Provide the [x, y] coordinate of the cell's center where the given text is located.  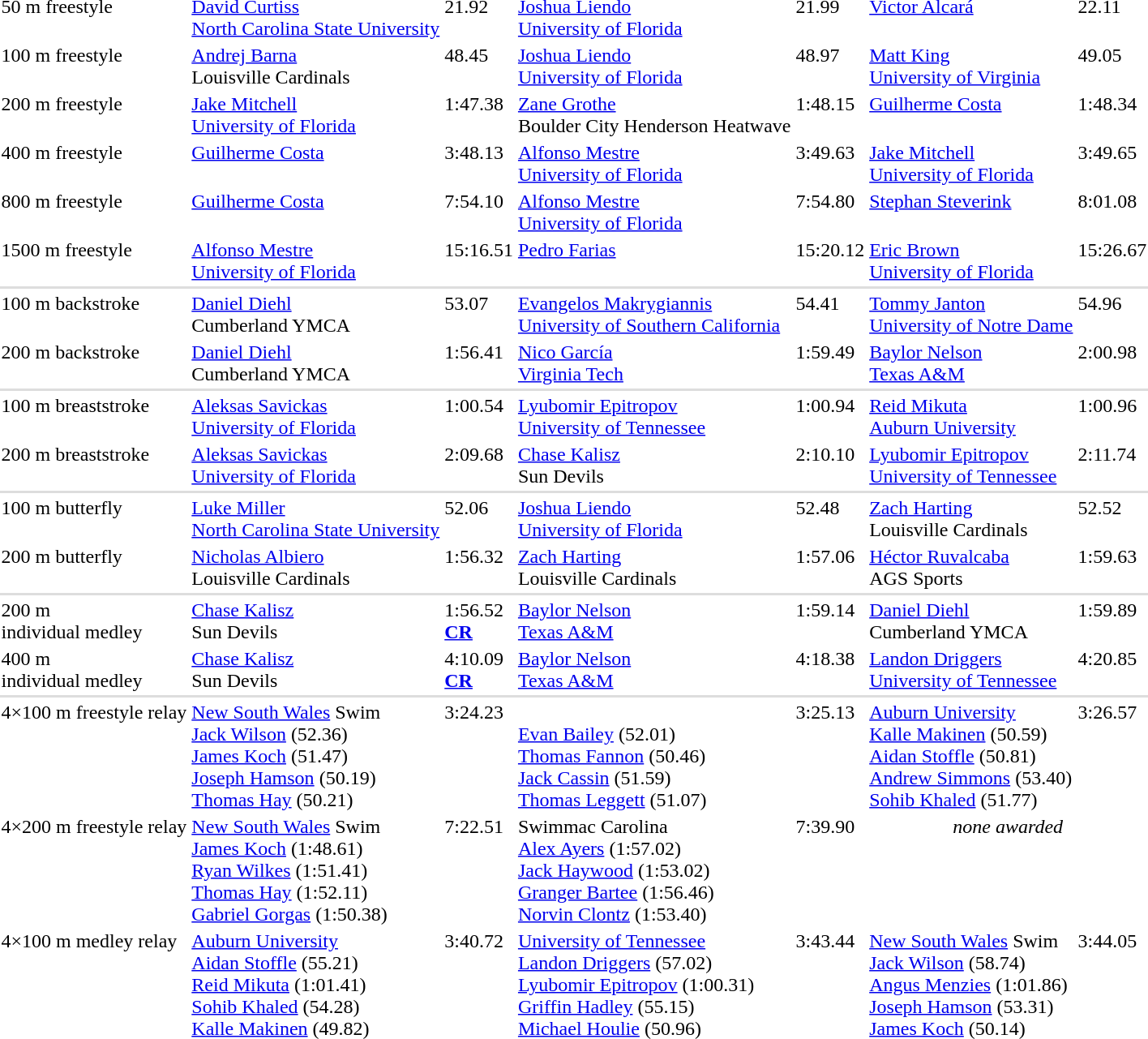
1:48.34 [1112, 115]
Evan Bailey (52.01)Thomas Fannon (50.46)Jack Cassin (51.59)Thomas Leggett (51.07) [654, 756]
1:56.32 [479, 568]
100 m freestyle [94, 67]
52.52 [1112, 519]
3:26.57 [1112, 756]
200 m backstroke [94, 363]
800 m freestyle [94, 213]
49.05 [1112, 67]
Swimmac CarolinaAlex Ayers (1:57.02)Jack Haywood (1:53.02)Granger Bartee (1:56.46)Norvin Clontz (1:53.40) [654, 870]
200 m freestyle [94, 115]
4:18.38 [830, 670]
200 m breaststroke [94, 466]
2:00.98 [1112, 363]
Reid MikutaAuburn University [971, 417]
2:10.10 [830, 466]
1500 m freestyle [94, 261]
Nicholas AlbieroLouisville Cardinals [316, 568]
1:59.89 [1112, 621]
52.48 [830, 519]
52.06 [479, 519]
1:48.15 [830, 115]
3:49.65 [1112, 164]
54.96 [1112, 315]
3:25.13 [830, 756]
48.45 [479, 67]
1:59.14 [830, 621]
1:00.54 [479, 417]
Tommy JantonUniversity of Notre Dame [971, 315]
Landon DriggersUniversity of Tennessee [971, 670]
2:09.68 [479, 466]
53.07 [479, 315]
Luke MillerNorth Carolina State University [316, 519]
1:56.52CR [479, 621]
4×100 m freestyle relay [94, 756]
Stephan Steverink [971, 213]
3:49.63 [830, 164]
Nico GarcíaVirginia Tech [654, 363]
3:24.23 [479, 756]
100 m breaststroke [94, 417]
4:20.85 [1112, 670]
200 mindividual medley [94, 621]
15:16.51 [479, 261]
400 mindividual medley [94, 670]
Matt KingUniversity of Virginia [971, 67]
Evangelos MakrygiannisUniversity of Southern California [654, 315]
200 m butterfly [94, 568]
1:47.38 [479, 115]
15:26.67 [1112, 261]
Andrej BarnaLouisville Cardinals [316, 67]
Héctor Ruvalcaba AGS Sports [971, 568]
48.97 [830, 67]
Auburn UniversityKalle Makinen (50.59)Aidan Stoffle (50.81)Andrew Simmons (53.40)Sohib Khaled (51.77) [971, 756]
2:11.74 [1112, 466]
1:56.41 [479, 363]
Eric BrownUniversity of Florida [971, 261]
4:10.09CR [479, 670]
15:20.12 [830, 261]
100 m butterfly [94, 519]
7:39.90 [830, 870]
Zane GrotheBoulder City Henderson Heatwave [654, 115]
7:54.10 [479, 213]
1:59.63 [1112, 568]
1:57.06 [830, 568]
New South Wales SwimJack Wilson (52.36)James Koch (51.47)Joseph Hamson (50.19)Thomas Hay (50.21) [316, 756]
100 m backstroke [94, 315]
Pedro Farias [654, 261]
4×200 m freestyle relay [94, 870]
1:00.94 [830, 417]
400 m freestyle [94, 164]
54.41 [830, 315]
1:59.49 [830, 363]
8:01.08 [1112, 213]
1:00.96 [1112, 417]
7:22.51 [479, 870]
7:54.80 [830, 213]
3:48.13 [479, 164]
none awarded [1009, 870]
New South Wales SwimJames Koch (1:48.61)Ryan Wilkes (1:51.41)Thomas Hay (1:52.11)Gabriel Gorgas (1:50.38) [316, 870]
